Return (X, Y) of the center of cell containing provided text 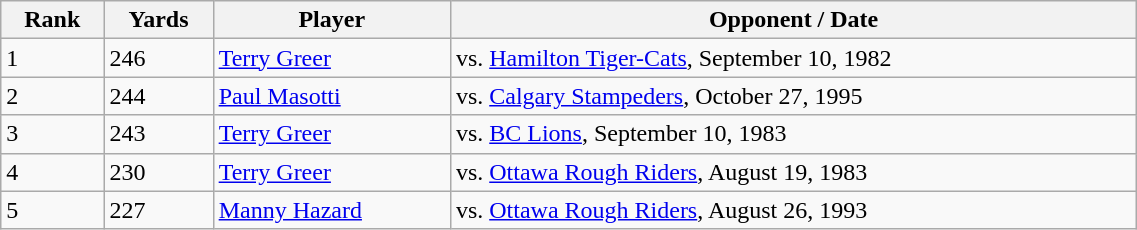
Yards (158, 20)
227 (158, 210)
vs. Hamilton Tiger-Cats, September 10, 1982 (793, 58)
Paul Masotti (332, 96)
3 (52, 134)
230 (158, 172)
vs. Ottawa Rough Riders, August 26, 1993 (793, 210)
2 (52, 96)
5 (52, 210)
vs. BC Lions, September 10, 1983 (793, 134)
Player (332, 20)
Manny Hazard (332, 210)
Rank (52, 20)
4 (52, 172)
Opponent / Date (793, 20)
vs. Calgary Stampeders, October 27, 1995 (793, 96)
vs. Ottawa Rough Riders, August 19, 1983 (793, 172)
1 (52, 58)
243 (158, 134)
244 (158, 96)
246 (158, 58)
